Identify which cell holds the provided text, then report its (X, Y) central coordinate. 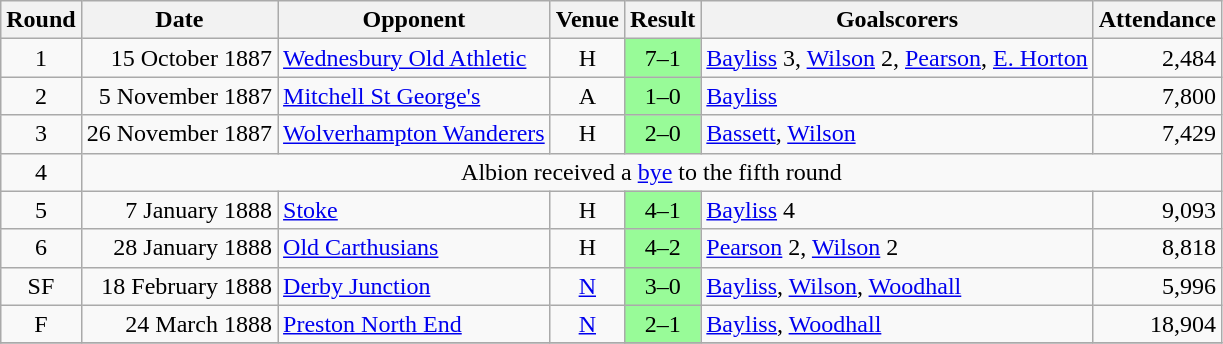
5,996 (1157, 286)
Goalscorers (897, 20)
Derby Junction (414, 286)
Wolverhampton Wanderers (414, 134)
6 (41, 248)
1–0 (662, 96)
7 January 1888 (179, 210)
Albion received a bye to the fifth round (651, 172)
2–1 (662, 324)
Bayliss 4 (897, 210)
Wednesbury Old Athletic (414, 58)
5 November 1887 (179, 96)
2 (41, 96)
4–1 (662, 210)
5 (41, 210)
Mitchell St George's (414, 96)
Date (179, 20)
9,093 (1157, 210)
Venue (587, 20)
A (587, 96)
3–0 (662, 286)
7,800 (1157, 96)
Pearson 2, Wilson 2 (897, 248)
18 February 1888 (179, 286)
7,429 (1157, 134)
Round (41, 20)
24 March 1888 (179, 324)
Opponent (414, 20)
Preston North End (414, 324)
4–2 (662, 248)
15 October 1887 (179, 58)
3 (41, 134)
SF (41, 286)
Bassett, Wilson (897, 134)
Bayliss 3, Wilson 2, Pearson, E. Horton (897, 58)
18,904 (1157, 324)
26 November 1887 (179, 134)
1 (41, 58)
F (41, 324)
4 (41, 172)
Old Carthusians (414, 248)
Bayliss, Woodhall (897, 324)
28 January 1888 (179, 248)
Result (662, 20)
Bayliss (897, 96)
2,484 (1157, 58)
Stoke (414, 210)
7–1 (662, 58)
8,818 (1157, 248)
2–0 (662, 134)
Attendance (1157, 20)
Bayliss, Wilson, Woodhall (897, 286)
